For the text-containing cell, return its midpoint in [X, Y] coordinate format. 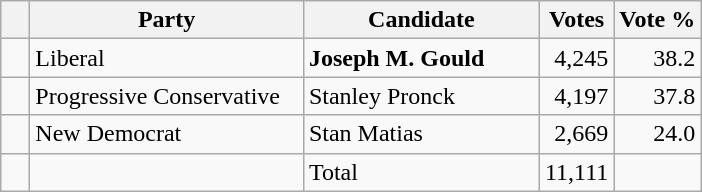
2,669 [576, 134]
Party [167, 20]
4,197 [576, 96]
Candidate [421, 20]
11,111 [576, 172]
38.2 [658, 58]
Vote % [658, 20]
24.0 [658, 134]
Joseph M. Gould [421, 58]
Progressive Conservative [167, 96]
Liberal [167, 58]
Total [421, 172]
Votes [576, 20]
Stanley Pronck [421, 96]
New Democrat [167, 134]
Stan Matias [421, 134]
4,245 [576, 58]
37.8 [658, 96]
